Determine the [x, y] coordinate at the center of the cell enclosing the given text.  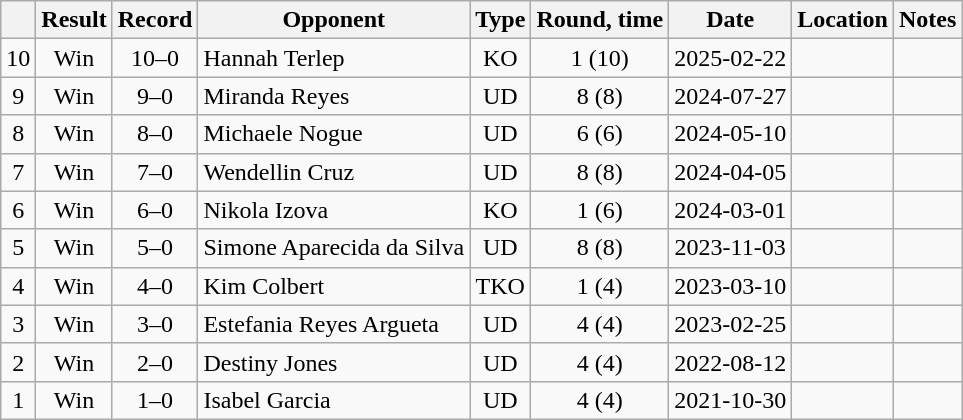
Miranda Reyes [334, 96]
2024-04-05 [730, 172]
Kim Colbert [334, 286]
6 [18, 210]
2024-07-27 [730, 96]
Destiny Jones [334, 362]
Wendellin Cruz [334, 172]
4 [18, 286]
Record [155, 20]
9 [18, 96]
Location [843, 20]
Nikola Izova [334, 210]
Date [730, 20]
1 (4) [600, 286]
2 [18, 362]
2–0 [155, 362]
3 [18, 324]
2023-11-03 [730, 248]
8 [18, 134]
Michaele Nogue [334, 134]
10–0 [155, 58]
5–0 [155, 248]
TKO [500, 286]
1 [18, 400]
Type [500, 20]
10 [18, 58]
1 (10) [600, 58]
4–0 [155, 286]
5 [18, 248]
2024-03-01 [730, 210]
Estefania Reyes Argueta [334, 324]
Round, time [600, 20]
9–0 [155, 96]
Notes [927, 20]
7 [18, 172]
1 (6) [600, 210]
2022-08-12 [730, 362]
2025-02-22 [730, 58]
Isabel Garcia [334, 400]
2021-10-30 [730, 400]
2024-05-10 [730, 134]
2023-02-25 [730, 324]
2023-03-10 [730, 286]
7–0 [155, 172]
8–0 [155, 134]
3–0 [155, 324]
Opponent [334, 20]
Hannah Terlep [334, 58]
6 (6) [600, 134]
1–0 [155, 400]
Result [74, 20]
6–0 [155, 210]
Simone Aparecida da Silva [334, 248]
